From the cell containing the given text, extract its center point as [X, Y] coordinate. 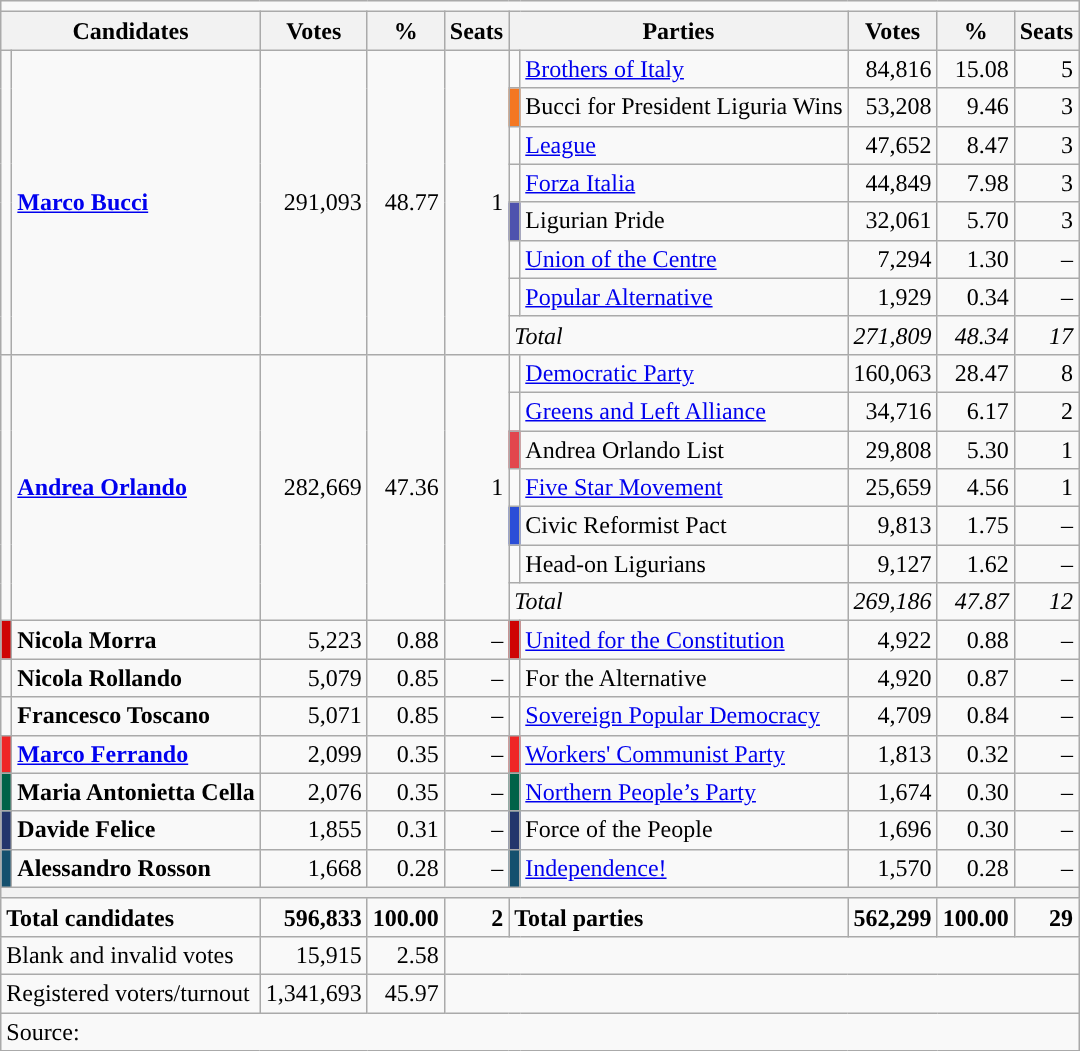
47.87 [976, 602]
44,849 [892, 183]
Alessandro Rosson [136, 868]
1,855 [314, 830]
Union of the Centre [684, 259]
2,076 [314, 792]
28.47 [976, 373]
8.47 [976, 145]
29,808 [892, 449]
1,570 [892, 868]
17 [1046, 335]
Davide Felice [136, 830]
Andrea Orlando List [684, 449]
9.46 [976, 107]
Marco Ferrando [136, 754]
Greens and Left Alliance [684, 411]
0.87 [976, 678]
Maria Antonietta Cella [136, 792]
0.32 [976, 754]
4,922 [892, 640]
7,294 [892, 259]
32,061 [892, 221]
48.77 [406, 202]
Northern People’s Party [684, 792]
5,079 [314, 678]
League [684, 145]
Brothers of Italy [684, 69]
1,341,693 [314, 993]
4,920 [892, 678]
United for the Constitution [684, 640]
0.84 [976, 716]
Blank and invalid votes [130, 955]
Francesco Toscano [136, 716]
Total parties [678, 917]
29 [1046, 917]
Democratic Party [684, 373]
5,223 [314, 640]
8 [1046, 373]
269,186 [892, 602]
562,299 [892, 917]
Marco Bucci [136, 202]
1,696 [892, 830]
1,668 [314, 868]
Source: [540, 1031]
Five Star Movement [684, 488]
12 [1046, 602]
Popular Alternative [684, 297]
1,813 [892, 754]
0.34 [976, 297]
48.34 [976, 335]
Head-on Ligurians [684, 564]
Andrea Orlando [136, 487]
596,833 [314, 917]
160,063 [892, 373]
84,816 [892, 69]
0.31 [406, 830]
Nicola Morra [136, 640]
4,709 [892, 716]
2.58 [406, 955]
1.30 [976, 259]
291,093 [314, 202]
4.56 [976, 488]
Forza Italia [684, 183]
Nicola Rollando [136, 678]
7.98 [976, 183]
271,809 [892, 335]
1,674 [892, 792]
1.75 [976, 526]
Bucci for President Liguria Wins [684, 107]
Total candidates [130, 917]
9,127 [892, 564]
Independence! [684, 868]
1,929 [892, 297]
For the Alternative [684, 678]
282,669 [314, 487]
5.70 [976, 221]
Civic Reformist Pact [684, 526]
47,652 [892, 145]
Workers' Communist Party [684, 754]
Parties [678, 31]
9,813 [892, 526]
53,208 [892, 107]
5.30 [976, 449]
47.36 [406, 487]
Candidates [130, 31]
25,659 [892, 488]
34,716 [892, 411]
15.08 [976, 69]
15,915 [314, 955]
5 [1046, 69]
Force of the People [684, 830]
2,099 [314, 754]
Sovereign Popular Democracy [684, 716]
45.97 [406, 993]
6.17 [976, 411]
5,071 [314, 716]
Ligurian Pride [684, 221]
Registered voters/turnout [130, 993]
1.62 [976, 564]
